Return [x, y] of the center of cell containing provided text 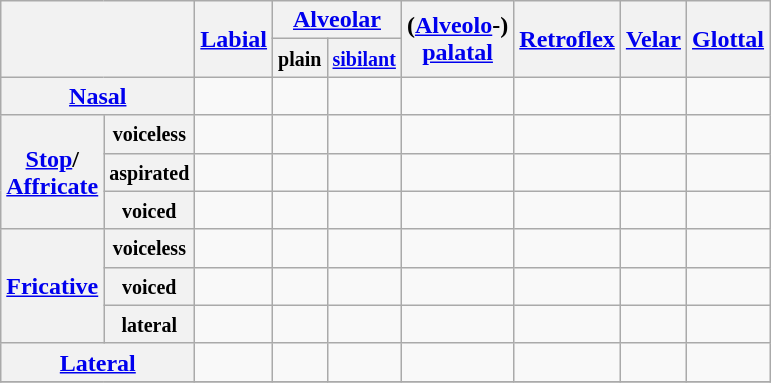
Nasal [98, 96]
lateral [150, 324]
Alveolar [338, 20]
Velar [653, 39]
aspirated [150, 172]
sibilant [364, 58]
(Alveolo-)palatal [457, 39]
Stop/Affricate [52, 172]
Glottal [728, 39]
plain [300, 58]
Labial [234, 39]
Lateral [98, 362]
Retroflex [568, 39]
Fricative [52, 286]
